For the text-containing cell, return its midpoint in [x, y] coordinate format. 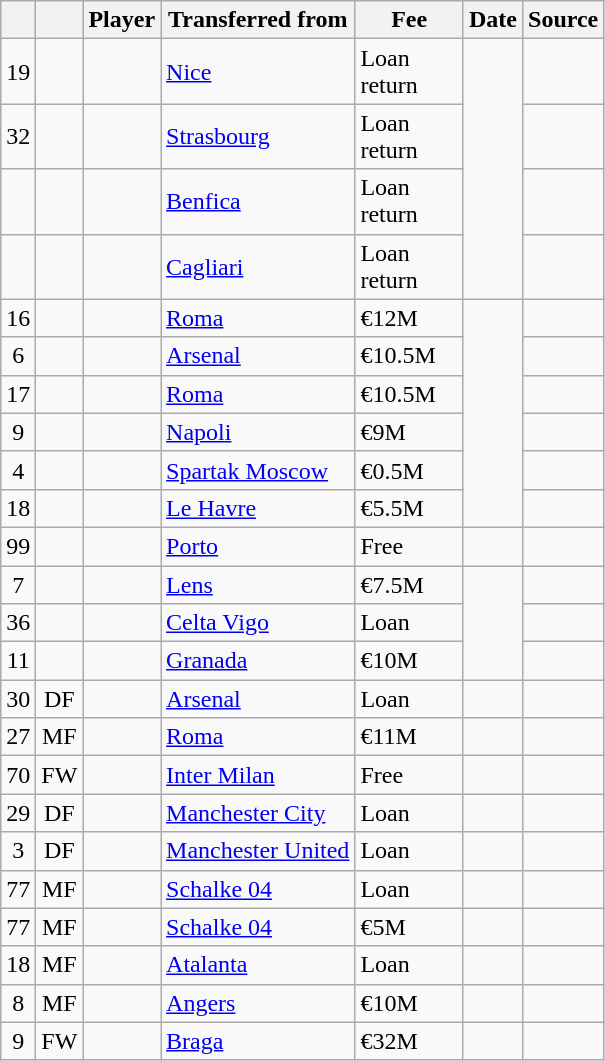
Benfica [258, 202]
19 [18, 72]
Nice [258, 72]
Transferred from [258, 20]
€9M [410, 432]
Celta Vigo [258, 623]
Le Havre [258, 508]
16 [18, 318]
32 [18, 136]
Strasbourg [258, 136]
29 [18, 813]
17 [18, 394]
7 [18, 585]
99 [18, 546]
Source [564, 20]
€5M [410, 927]
€12M [410, 318]
Spartak Moscow [258, 470]
Date [492, 20]
Braga [258, 1041]
8 [18, 1003]
Angers [258, 1003]
Inter Milan [258, 775]
Player [122, 20]
3 [18, 851]
27 [18, 737]
€5.5M [410, 508]
6 [18, 356]
Lens [258, 585]
€0.5M [410, 470]
€32M [410, 1041]
Cagliari [258, 266]
Manchester City [258, 813]
11 [18, 661]
Manchester United [258, 851]
€7.5M [410, 585]
Porto [258, 546]
70 [18, 775]
Fee [410, 20]
30 [18, 699]
€11M [410, 737]
4 [18, 470]
Napoli [258, 432]
Atalanta [258, 965]
36 [18, 623]
Granada [258, 661]
